Scan for the cell matching the given text and deliver its [X, Y] coordinate at center. 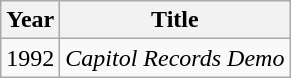
Capitol Records Demo [175, 58]
Year [30, 20]
Title [175, 20]
1992 [30, 58]
